Return (X, Y) of the center of cell containing provided text 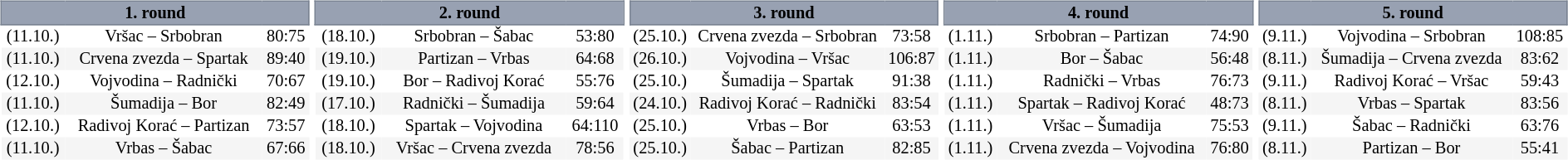
Šumadija – Crvena zvezda (1412, 60)
83:54 (912, 104)
3. round (784, 12)
63:53 (912, 126)
5. round (1414, 12)
55:41 (1540, 149)
1. round (154, 12)
78:56 (595, 149)
Srbobran – Partizan (1101, 36)
Vršac – Šumadija (1101, 126)
Šabac – Partizan (787, 149)
Crvena zvezda – Vojvodina (1101, 149)
Radivoj Korać – Radnički (787, 104)
(26.10.) (659, 60)
67:66 (286, 149)
Šumadija – Spartak (787, 81)
Crvena zvezda – Spartak (164, 60)
63:76 (1540, 126)
Spartak – Radivoj Korać (1101, 104)
Radivoj Korać – Partizan (164, 126)
Radivoj Korać – Vršac (1412, 81)
56:48 (1229, 60)
Radnički – Vrbas (1101, 81)
73:57 (286, 126)
Srbobran – Šabac (473, 36)
Crvena zvezda – Srbobran (787, 36)
83:56 (1540, 104)
Spartak – Vojvodina (473, 126)
64:68 (595, 60)
(24.10.) (659, 104)
76:73 (1229, 81)
Šumadija – Bor (164, 104)
Vrbas – Šabac (164, 149)
91:38 (912, 81)
59:64 (595, 104)
Vojvodina – Vršac (787, 60)
Bor – Radivoj Korać (473, 81)
Vršac – Crvena zvezda (473, 149)
53:80 (595, 36)
106:87 (912, 60)
55:76 (595, 81)
(17.10.) (349, 104)
Vršac – Srbobran (164, 36)
82:49 (286, 104)
108:85 (1540, 36)
73:58 (912, 36)
48:73 (1229, 104)
Radnički – Šumadija (473, 104)
83:62 (1540, 60)
Vojvodina – Radnički (164, 81)
70:67 (286, 81)
Partizan – Bor (1412, 149)
89:40 (286, 60)
82:85 (912, 149)
59:43 (1540, 81)
Vojvodina – Srbobran (1412, 36)
Šabac – Radnički (1412, 126)
Vrbas – Spartak (1412, 104)
64:110 (595, 126)
Partizan – Vrbas (473, 60)
74:90 (1229, 36)
Vrbas – Bor (787, 126)
4. round (1098, 12)
Bor – Šabac (1101, 60)
2. round (470, 12)
76:80 (1229, 149)
80:75 (286, 36)
75:53 (1229, 126)
